Search for the cell housing the specified text and yield its (X, Y) center coordinate. 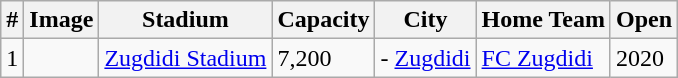
1 (12, 58)
Home Team (543, 20)
Image (62, 20)
- Zugdidi (426, 58)
Stadium (186, 20)
Capacity (324, 20)
Open (644, 20)
FC Zugdidi (543, 58)
# (12, 20)
2020 (644, 58)
7,200 (324, 58)
Zugdidi Stadium (186, 58)
City (426, 20)
